Find where the given text appears and provide that cell's center as (X, Y) coordinate. 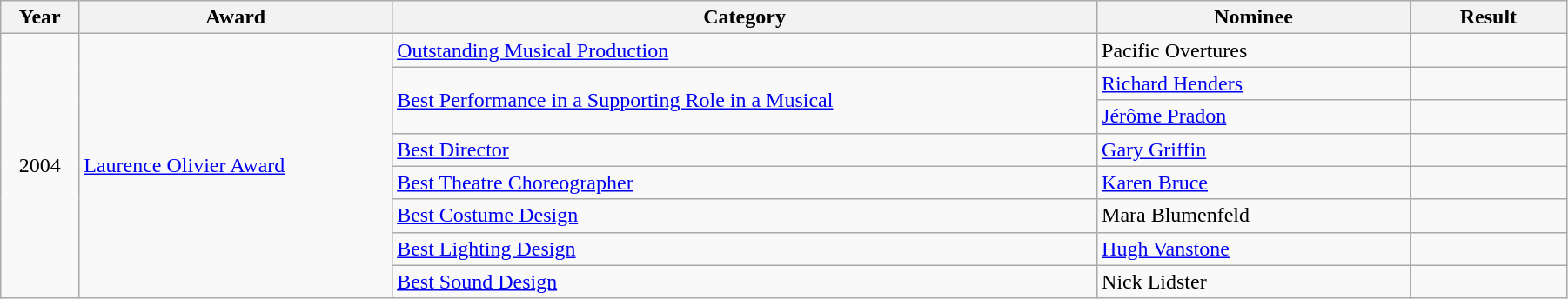
Best Sound Design (745, 282)
Best Lighting Design (745, 249)
Mara Blumenfeld (1254, 216)
Year (40, 17)
2004 (40, 166)
Hugh Vanstone (1254, 249)
Gary Griffin (1254, 149)
Pacific Overtures (1254, 50)
Outstanding Musical Production (745, 50)
Best Costume Design (745, 216)
Best Theatre Choreographer (745, 183)
Richard Henders (1254, 83)
Category (745, 17)
Nominee (1254, 17)
Nick Lidster (1254, 282)
Best Performance in a Supporting Role in a Musical (745, 100)
Karen Bruce (1254, 183)
Award (236, 17)
Best Director (745, 149)
Result (1488, 17)
Jérôme Pradon (1254, 116)
Laurence Olivier Award (236, 166)
